Identify which cell holds the provided text, then report its (X, Y) central coordinate. 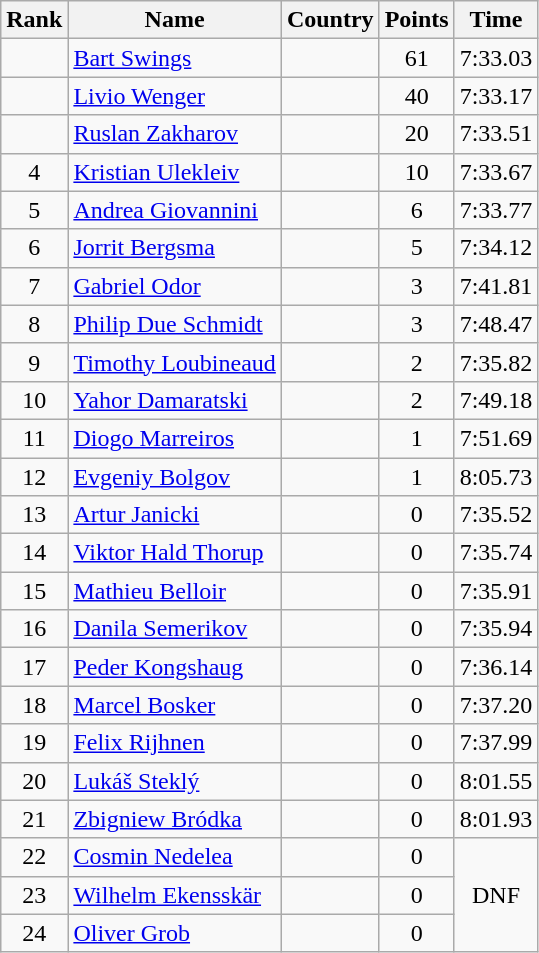
7:37.99 (496, 743)
Viktor Hald Thorup (175, 553)
Time (496, 20)
7 (34, 286)
7:51.69 (496, 438)
23 (34, 895)
Oliver Grob (175, 933)
16 (34, 629)
8:01.55 (496, 781)
Points (416, 20)
Bart Swings (175, 58)
7:33.51 (496, 134)
DNF (496, 895)
9 (34, 362)
Ruslan Zakharov (175, 134)
40 (416, 96)
11 (34, 438)
7:35.52 (496, 515)
Zbigniew Bródka (175, 819)
21 (34, 819)
18 (34, 705)
17 (34, 667)
7:35.91 (496, 591)
8:01.93 (496, 819)
13 (34, 515)
Yahor Damaratski (175, 400)
Country (330, 20)
7:33.77 (496, 210)
8 (34, 324)
7:33.67 (496, 172)
Diogo Marreiros (175, 438)
22 (34, 857)
Mathieu Belloir (175, 591)
14 (34, 553)
7:49.18 (496, 400)
Philip Due Schmidt (175, 324)
12 (34, 477)
Felix Rijhnen (175, 743)
Timothy Loubineaud (175, 362)
Andrea Giovannini (175, 210)
Gabriel Odor (175, 286)
7:36.14 (496, 667)
7:35.74 (496, 553)
7:48.47 (496, 324)
Artur Janicki (175, 515)
4 (34, 172)
Rank (34, 20)
24 (34, 933)
Peder Kongshaug (175, 667)
7:41.81 (496, 286)
7:33.17 (496, 96)
7:35.94 (496, 629)
Lukáš Steklý (175, 781)
Evgeniy Bolgov (175, 477)
8:05.73 (496, 477)
Cosmin Nedelea (175, 857)
7:34.12 (496, 248)
19 (34, 743)
Wilhelm Ekensskär (175, 895)
Livio Wenger (175, 96)
Danila Semerikov (175, 629)
15 (34, 591)
61 (416, 58)
7:37.20 (496, 705)
Name (175, 20)
Jorrit Bergsma (175, 248)
7:35.82 (496, 362)
7:33.03 (496, 58)
Kristian Ulekleiv (175, 172)
Marcel Bosker (175, 705)
